Return [x, y] of the center of cell containing provided text 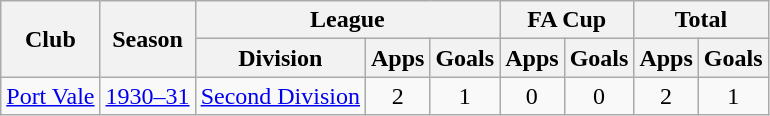
Club [50, 39]
Division [280, 58]
Season [148, 39]
Port Vale [50, 96]
FA Cup [567, 20]
Total [701, 20]
League [348, 20]
Second Division [280, 96]
1930–31 [148, 96]
